Scan for the cell matching the given text and deliver its (x, y) coordinate at center. 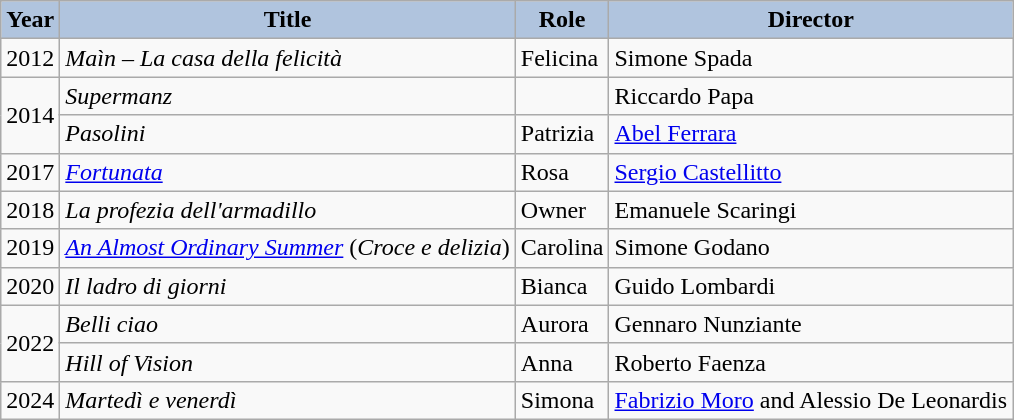
Pasolini (288, 134)
Anna (562, 362)
Guido Lombardi (811, 286)
Patrizia (562, 134)
2017 (30, 172)
Year (30, 20)
Hill of Vision (288, 362)
Felicina (562, 58)
Rosa (562, 172)
Emanuele Scaringi (811, 210)
Supermanz (288, 96)
Simona (562, 400)
Abel Ferrara (811, 134)
Il ladro di giorni (288, 286)
Simone Godano (811, 248)
Carolina (562, 248)
Role (562, 20)
2022 (30, 343)
2014 (30, 115)
La profezia dell'armadillo (288, 210)
Title (288, 20)
Fabrizio Moro and Alessio De Leonardis (811, 400)
Bianca (562, 286)
Riccardo Papa (811, 96)
Fortunata (288, 172)
2020 (30, 286)
2019 (30, 248)
Maìn – La casa della felicità (288, 58)
Owner (562, 210)
Simone Spada (811, 58)
Gennaro Nunziante (811, 324)
Roberto Faenza (811, 362)
Martedì e venerdì (288, 400)
Director (811, 20)
Sergio Castellitto (811, 172)
Belli ciao (288, 324)
Aurora (562, 324)
2024 (30, 400)
2018 (30, 210)
An Almost Ordinary Summer (Croce e delizia) (288, 248)
2012 (30, 58)
